Determine the [X, Y] coordinate at the center of the cell enclosing the given text.  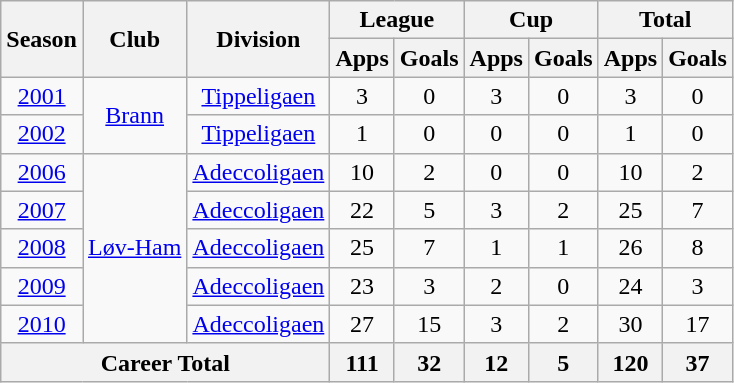
2009 [42, 286]
2008 [42, 248]
120 [630, 362]
League [397, 20]
30 [630, 324]
15 [429, 324]
111 [362, 362]
22 [362, 210]
26 [630, 248]
Division [258, 39]
27 [362, 324]
2007 [42, 210]
32 [429, 362]
8 [698, 248]
Løv-Ham [134, 248]
Brann [134, 115]
Club [134, 39]
2010 [42, 324]
2001 [42, 96]
2006 [42, 172]
Total [665, 20]
2002 [42, 134]
Season [42, 39]
37 [698, 362]
23 [362, 286]
24 [630, 286]
Cup [531, 20]
17 [698, 324]
12 [496, 362]
Career Total [166, 362]
